Provide the (x, y) coordinate of the cell's center where the given text is located.  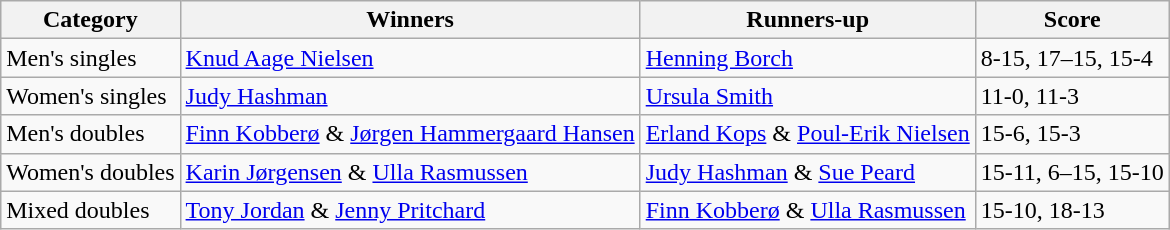
Mixed doubles (90, 210)
Category (90, 20)
Winners (410, 20)
11-0, 11-3 (1072, 96)
Score (1072, 20)
Women's doubles (90, 172)
Finn Kobberø & Ulla Rasmussen (808, 210)
Henning Borch (808, 58)
15-10, 18-13 (1072, 210)
Finn Kobberø & Jørgen Hammergaard Hansen (410, 134)
Tony Jordan & Jenny Pritchard (410, 210)
8-15, 17–15, 15-4 (1072, 58)
15-11, 6–15, 15-10 (1072, 172)
15-6, 15-3 (1072, 134)
Judy Hashman & Sue Peard (808, 172)
Ursula Smith (808, 96)
Men's doubles (90, 134)
Judy Hashman (410, 96)
Runners-up (808, 20)
Men's singles (90, 58)
Karin Jørgensen & Ulla Rasmussen (410, 172)
Women's singles (90, 96)
Knud Aage Nielsen (410, 58)
Erland Kops & Poul-Erik Nielsen (808, 134)
